Return (X, Y) of the center of cell containing provided text 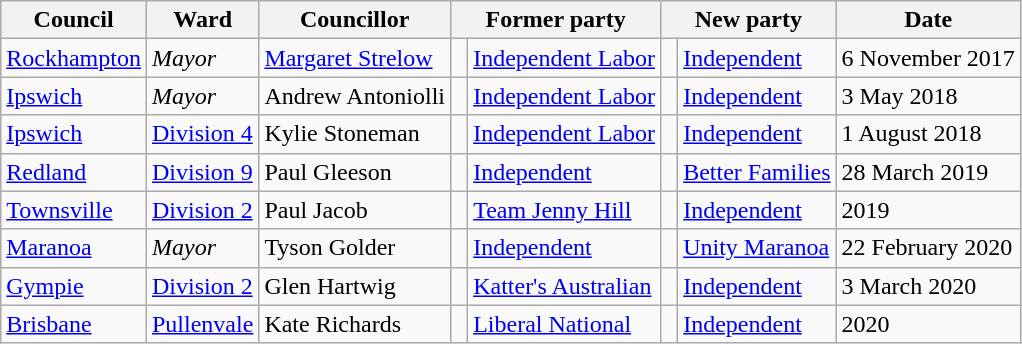
Unity Maranoa (757, 248)
Kate Richards (355, 324)
New party (748, 20)
Rockhampton (74, 58)
22 February 2020 (928, 248)
Division 9 (202, 172)
1 August 2018 (928, 134)
Council (74, 20)
3 March 2020 (928, 286)
2019 (928, 210)
Team Jenny Hill (564, 210)
Division 4 (202, 134)
Pullenvale (202, 324)
Maranoa (74, 248)
Paul Jacob (355, 210)
Councillor (355, 20)
Andrew Antoniolli (355, 96)
Kylie Stoneman (355, 134)
Katter's Australian (564, 286)
Margaret Strelow (355, 58)
Brisbane (74, 324)
Townsville (74, 210)
Former party (556, 20)
Ward (202, 20)
Better Families (757, 172)
28 March 2019 (928, 172)
Tyson Golder (355, 248)
6 November 2017 (928, 58)
Date (928, 20)
3 May 2018 (928, 96)
Liberal National (564, 324)
Glen Hartwig (355, 286)
Redland (74, 172)
2020 (928, 324)
Paul Gleeson (355, 172)
Gympie (74, 286)
